From the cell containing the given text, extract its center point as (X, Y) coordinate. 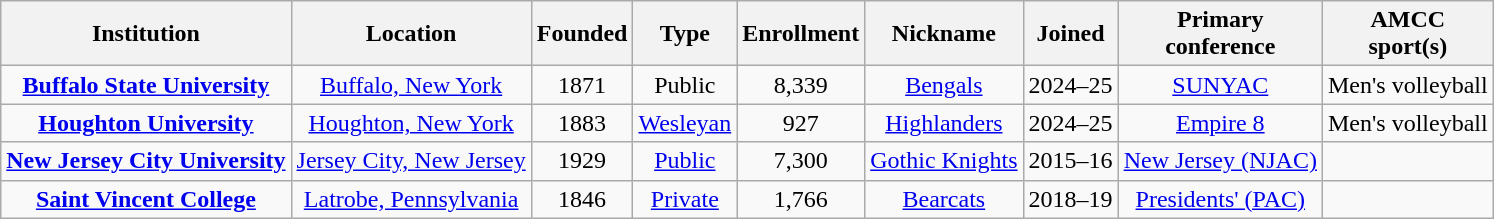
Buffalo, New York (411, 85)
Gothic Knights (944, 161)
Presidents' (PAC) (1220, 199)
Primaryconference (1220, 34)
Nickname (944, 34)
Highlanders (944, 123)
2018–19 (1070, 199)
SUNYAC (1220, 85)
7,300 (801, 161)
Bearcats (944, 199)
Enrollment (801, 34)
Latrobe, Pennsylvania (411, 199)
Type (685, 34)
New Jersey (NJAC) (1220, 161)
Buffalo State University (146, 85)
1929 (582, 161)
Houghton, New York (411, 123)
Wesleyan (685, 123)
AMCCsport(s) (1408, 34)
Joined (1070, 34)
Jersey City, New Jersey (411, 161)
927 (801, 123)
2015–16 (1070, 161)
1871 (582, 85)
Bengals (944, 85)
1883 (582, 123)
Houghton University (146, 123)
Institution (146, 34)
1846 (582, 199)
Private (685, 199)
8,339 (801, 85)
Empire 8 (1220, 123)
Founded (582, 34)
Location (411, 34)
1,766 (801, 199)
Saint Vincent College (146, 199)
New Jersey City University (146, 161)
